Capture the cell that displays the provided text and extract its [X, Y] central coordinate. 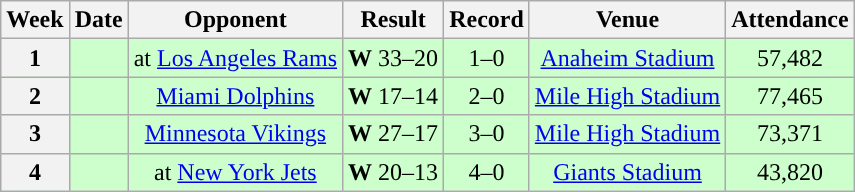
73,371 [790, 134]
Giants Stadium [627, 172]
Result [394, 20]
2 [35, 96]
Week [35, 20]
3 [35, 134]
43,820 [790, 172]
4 [35, 172]
Opponent [235, 20]
Anaheim Stadium [627, 58]
Miami Dolphins [235, 96]
Venue [627, 20]
Minnesota Vikings [235, 134]
W 20–13 [394, 172]
1 [35, 58]
at New York Jets [235, 172]
57,482 [790, 58]
Record [487, 20]
at Los Angeles Rams [235, 58]
Attendance [790, 20]
4–0 [487, 172]
77,465 [790, 96]
W 17–14 [394, 96]
W 27–17 [394, 134]
1–0 [487, 58]
Date [98, 20]
2–0 [487, 96]
W 33–20 [394, 58]
3–0 [487, 134]
